Scan for the cell matching the given text and deliver its [X, Y] coordinate at center. 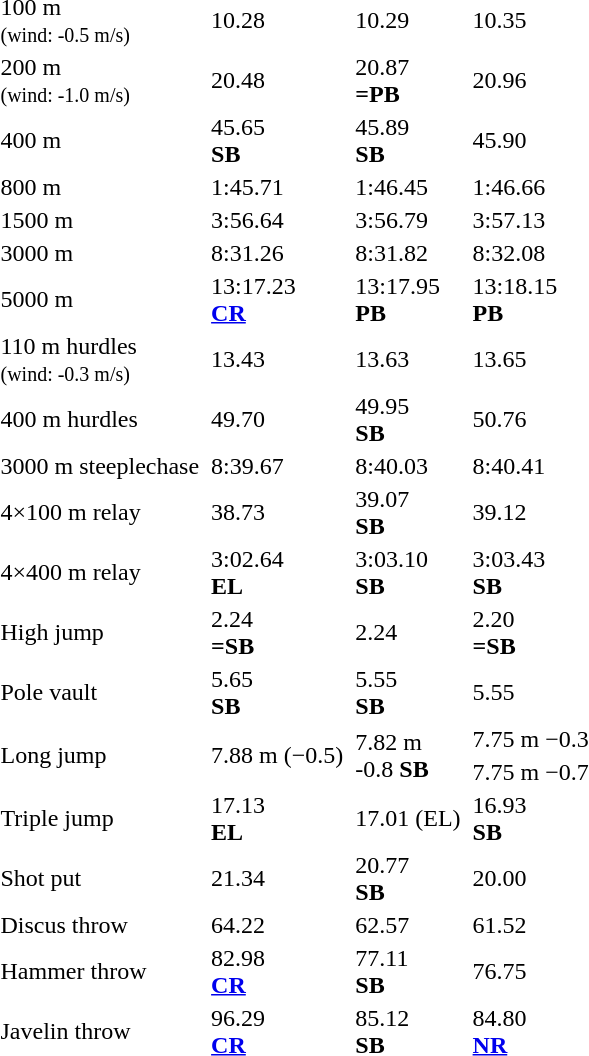
17.01 (EL) [408, 818]
5.55SB [408, 692]
13:17.95PB [408, 300]
82.98CR [278, 972]
7.82 m-0.8 SB [408, 756]
1:45.71 [278, 187]
64.22 [278, 925]
13:17.23CR [278, 300]
38.73 [278, 512]
8:40.03 [408, 466]
20.87=PB [408, 80]
49.70 [278, 420]
1:46.45 [408, 187]
7.88 m (−0.5) [278, 756]
3:03.10 SB [408, 572]
8:31.82 [408, 253]
20.48 [278, 80]
8:39.67 [278, 466]
5.65SB [278, 692]
13.63 [408, 360]
13.43 [278, 360]
20.77SB [408, 878]
45.65SB [278, 140]
77.11SB [408, 972]
2.24=SB [278, 632]
3:56.64 [278, 220]
49.95SB [408, 420]
62.57 [408, 925]
3:56.79 [408, 220]
3:02.64EL [278, 572]
2.24 [408, 632]
45.89SB [408, 140]
8:31.26 [278, 253]
21.34 [278, 878]
17.13EL [278, 818]
39.07 SB [408, 512]
